From the cell containing the given text, extract its center point as (X, Y) coordinate. 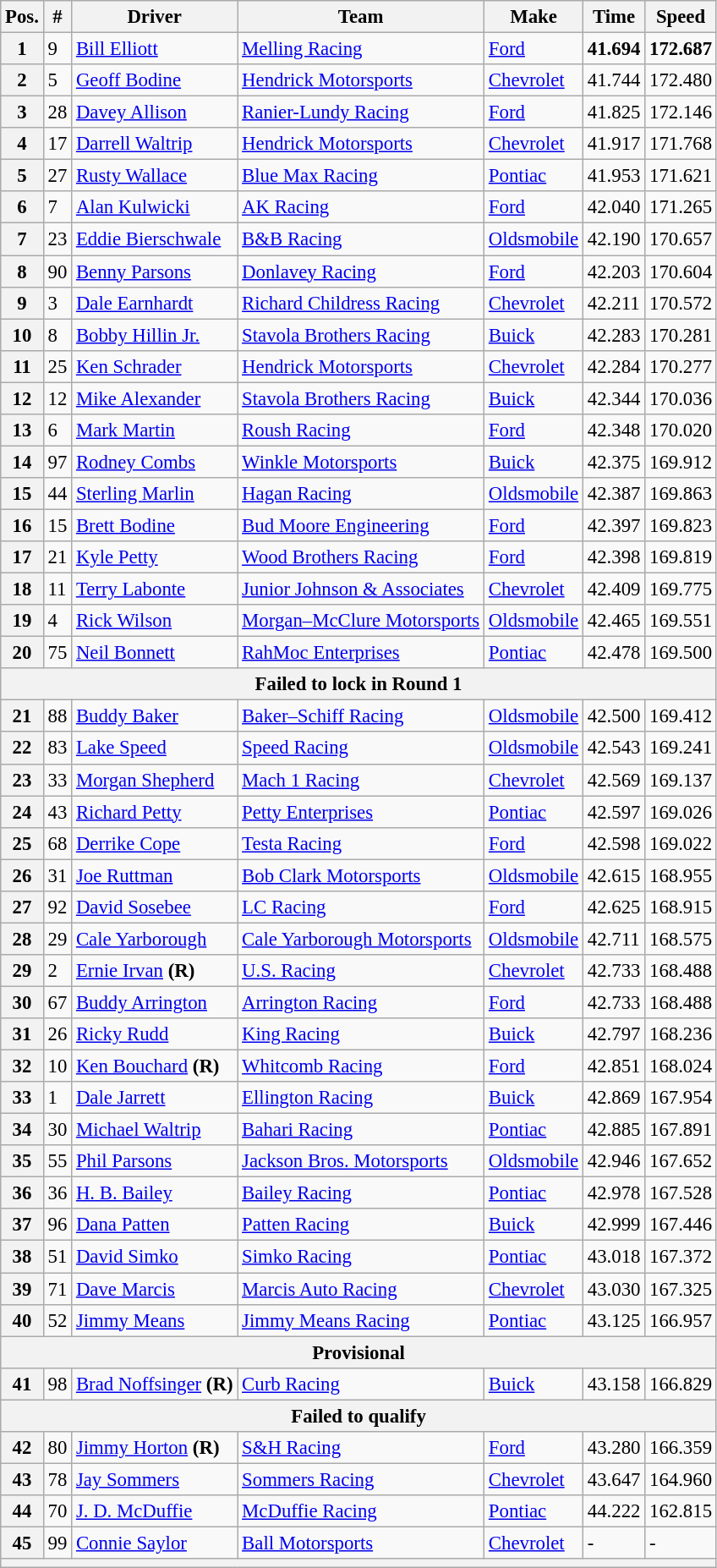
Arrington Racing (361, 1002)
Pos. (22, 17)
41 (22, 1384)
42.478 (614, 653)
43.280 (614, 1448)
King Racing (361, 1034)
169.823 (681, 525)
42.597 (614, 812)
42.040 (614, 207)
McDuffie Racing (361, 1511)
Roush Racing (361, 430)
166.829 (681, 1384)
170.020 (681, 430)
41.953 (614, 176)
Terry Labonte (155, 589)
42.375 (614, 462)
71 (57, 1289)
20 (22, 653)
172.687 (681, 49)
171.768 (681, 144)
Failed to lock in Round 1 (358, 684)
162.815 (681, 1511)
Ellington Racing (361, 1098)
Bill Elliott (155, 49)
Ranier-Lundy Racing (361, 112)
Mach 1 Racing (361, 780)
169.819 (681, 557)
42.999 (614, 1225)
Joe Ruttman (155, 875)
170.277 (681, 366)
41.744 (614, 80)
16 (22, 525)
42.203 (614, 271)
Team (361, 17)
37 (22, 1225)
43.125 (614, 1320)
169.412 (681, 716)
42.569 (614, 780)
42.885 (614, 1130)
35 (22, 1161)
169.241 (681, 748)
42.543 (614, 748)
169.022 (681, 843)
99 (57, 1543)
98 (57, 1384)
Baker–Schiff Racing (361, 716)
32 (22, 1066)
Rodney Combs (155, 462)
Ernie Irvan (R) (155, 971)
42.625 (614, 907)
167.652 (681, 1161)
169.863 (681, 494)
Morgan–McClure Motorsports (361, 621)
Richard Petty (155, 812)
169.500 (681, 653)
42.615 (614, 875)
Make (534, 17)
88 (57, 716)
78 (57, 1479)
42.211 (614, 303)
Hagan Racing (361, 494)
Bahari Racing (361, 1130)
92 (57, 907)
Dana Patten (155, 1225)
J. D. McDuffie (155, 1511)
169.775 (681, 589)
168.955 (681, 875)
Darrell Waltrip (155, 144)
43.647 (614, 1479)
# (57, 17)
Speed Racing (361, 748)
Buddy Arrington (155, 1002)
Alan Kulwicki (155, 207)
172.480 (681, 80)
Bobby Hillin Jr. (155, 335)
David Simko (155, 1257)
Sterling Marlin (155, 494)
Time (614, 17)
14 (22, 462)
Cale Yarborough (155, 939)
51 (57, 1257)
171.621 (681, 176)
170.657 (681, 239)
Benny Parsons (155, 271)
83 (57, 748)
42.797 (614, 1034)
168.024 (681, 1066)
Derrike Cope (155, 843)
38 (22, 1257)
RahMoc Enterprises (361, 653)
Whitcomb Racing (361, 1066)
19 (22, 621)
Jimmy Means Racing (361, 1320)
97 (57, 462)
42.283 (614, 335)
42.344 (614, 398)
Marcis Auto Racing (361, 1289)
39 (22, 1289)
43.018 (614, 1257)
42.398 (614, 557)
24 (22, 812)
Eddie Bierschwale (155, 239)
169.137 (681, 780)
70 (57, 1511)
Melling Racing (361, 49)
169.026 (681, 812)
Sommers Racing (361, 1479)
80 (57, 1448)
Neil Bonnett (155, 653)
David Sosebee (155, 907)
Cale Yarborough Motorsports (361, 939)
168.915 (681, 907)
Dave Marcis (155, 1289)
42.869 (614, 1098)
H. B. Bailey (155, 1193)
AK Racing (361, 207)
42.598 (614, 843)
68 (57, 843)
170.281 (681, 335)
41.825 (614, 112)
Provisional (358, 1352)
13 (22, 430)
42 (22, 1448)
167.446 (681, 1225)
167.891 (681, 1130)
LC Racing (361, 907)
Michael Waltrip (155, 1130)
18 (22, 589)
168.236 (681, 1034)
Davey Allison (155, 112)
42.978 (614, 1193)
44.222 (614, 1511)
42.465 (614, 621)
Ken Bouchard (R) (155, 1066)
42.851 (614, 1066)
167.528 (681, 1193)
52 (57, 1320)
Curb Racing (361, 1384)
U.S. Racing (361, 971)
42.500 (614, 716)
S&H Racing (361, 1448)
40 (22, 1320)
Junior Johnson & Associates (361, 589)
43.158 (614, 1384)
22 (22, 748)
Mike Alexander (155, 398)
Wood Brothers Racing (361, 557)
42.284 (614, 366)
42.397 (614, 525)
Dale Jarrett (155, 1098)
Donlavey Racing (361, 271)
Jimmy Means (155, 1320)
45 (22, 1543)
Brad Noffsinger (R) (155, 1384)
42.348 (614, 430)
Connie Saylor (155, 1543)
42.409 (614, 589)
Jackson Bros. Motorsports (361, 1161)
90 (57, 271)
Blue Max Racing (361, 176)
167.325 (681, 1289)
Geoff Bodine (155, 80)
Phil Parsons (155, 1161)
Jay Sommers (155, 1479)
41.917 (614, 144)
171.265 (681, 207)
Kyle Petty (155, 557)
Speed (681, 17)
Lake Speed (155, 748)
B&B Racing (361, 239)
170.572 (681, 303)
75 (57, 653)
169.912 (681, 462)
Winkle Motorsports (361, 462)
42.946 (614, 1161)
Ken Schrader (155, 366)
55 (57, 1161)
172.146 (681, 112)
41.694 (614, 49)
34 (22, 1130)
42.711 (614, 939)
Failed to qualify (358, 1416)
Simko Racing (361, 1257)
Rusty Wallace (155, 176)
42.190 (614, 239)
170.036 (681, 398)
Dale Earnhardt (155, 303)
96 (57, 1225)
170.604 (681, 271)
168.575 (681, 939)
42.387 (614, 494)
Jimmy Horton (R) (155, 1448)
Mark Martin (155, 430)
Morgan Shepherd (155, 780)
167.954 (681, 1098)
Ricky Rudd (155, 1034)
Buddy Baker (155, 716)
Testa Racing (361, 843)
166.359 (681, 1448)
169.551 (681, 621)
Richard Childress Racing (361, 303)
67 (57, 1002)
Petty Enterprises (361, 812)
Bob Clark Motorsports (361, 875)
Driver (155, 17)
Ball Motorsports (361, 1543)
167.372 (681, 1257)
166.957 (681, 1320)
Rick Wilson (155, 621)
Bud Moore Engineering (361, 525)
Patten Racing (361, 1225)
43.030 (614, 1289)
164.960 (681, 1479)
Brett Bodine (155, 525)
Bailey Racing (361, 1193)
